Identify which cell holds the provided text, then report its (x, y) central coordinate. 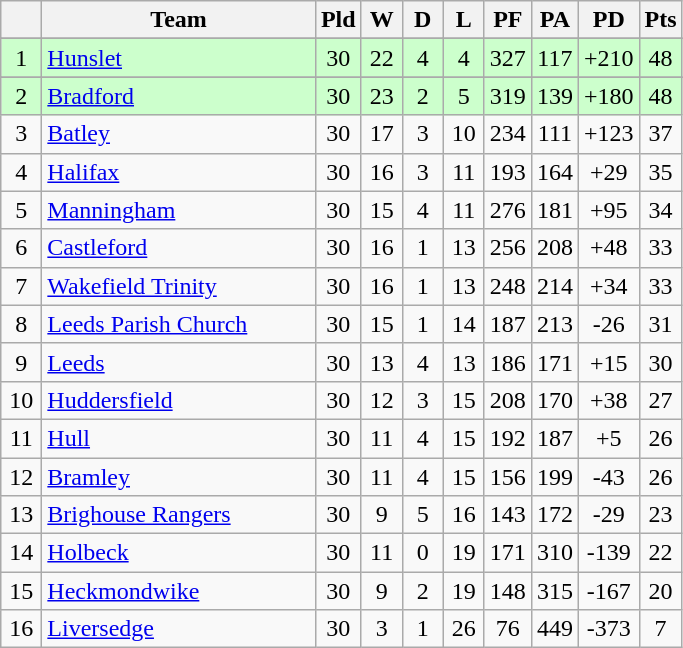
L (464, 20)
+180 (608, 96)
-139 (608, 553)
Huddersfield (179, 400)
-26 (608, 324)
+29 (608, 172)
117 (554, 58)
PD (608, 20)
Manningham (179, 210)
-43 (608, 477)
+38 (608, 400)
319 (508, 96)
D (422, 20)
Halifax (179, 172)
+5 (608, 438)
Bradford (179, 96)
-373 (608, 629)
256 (508, 248)
111 (554, 134)
Leeds Parish Church (179, 324)
6 (22, 248)
37 (660, 134)
139 (554, 96)
213 (554, 324)
+210 (608, 58)
+48 (608, 248)
276 (508, 210)
192 (508, 438)
Hull (179, 438)
Pts (660, 20)
PF (508, 20)
8 (22, 324)
+34 (608, 286)
Batley (179, 134)
Brighouse Rangers (179, 515)
193 (508, 172)
199 (554, 477)
-167 (608, 591)
20 (660, 591)
PA (554, 20)
27 (660, 400)
-29 (608, 515)
214 (554, 286)
315 (554, 591)
248 (508, 286)
34 (660, 210)
449 (554, 629)
Hunslet (179, 58)
327 (508, 58)
+123 (608, 134)
156 (508, 477)
170 (554, 400)
143 (508, 515)
17 (382, 134)
0 (422, 553)
234 (508, 134)
Liversedge (179, 629)
Leeds (179, 362)
186 (508, 362)
+95 (608, 210)
164 (554, 172)
Wakefield Trinity (179, 286)
76 (508, 629)
172 (554, 515)
Castleford (179, 248)
148 (508, 591)
Team (179, 20)
Pld (338, 20)
+15 (608, 362)
Heckmondwike (179, 591)
310 (554, 553)
Holbeck (179, 553)
181 (554, 210)
35 (660, 172)
31 (660, 324)
Bramley (179, 477)
W (382, 20)
